Pinpoint the cell where the given text exists, returning its [x, y] midpoint coordinate. 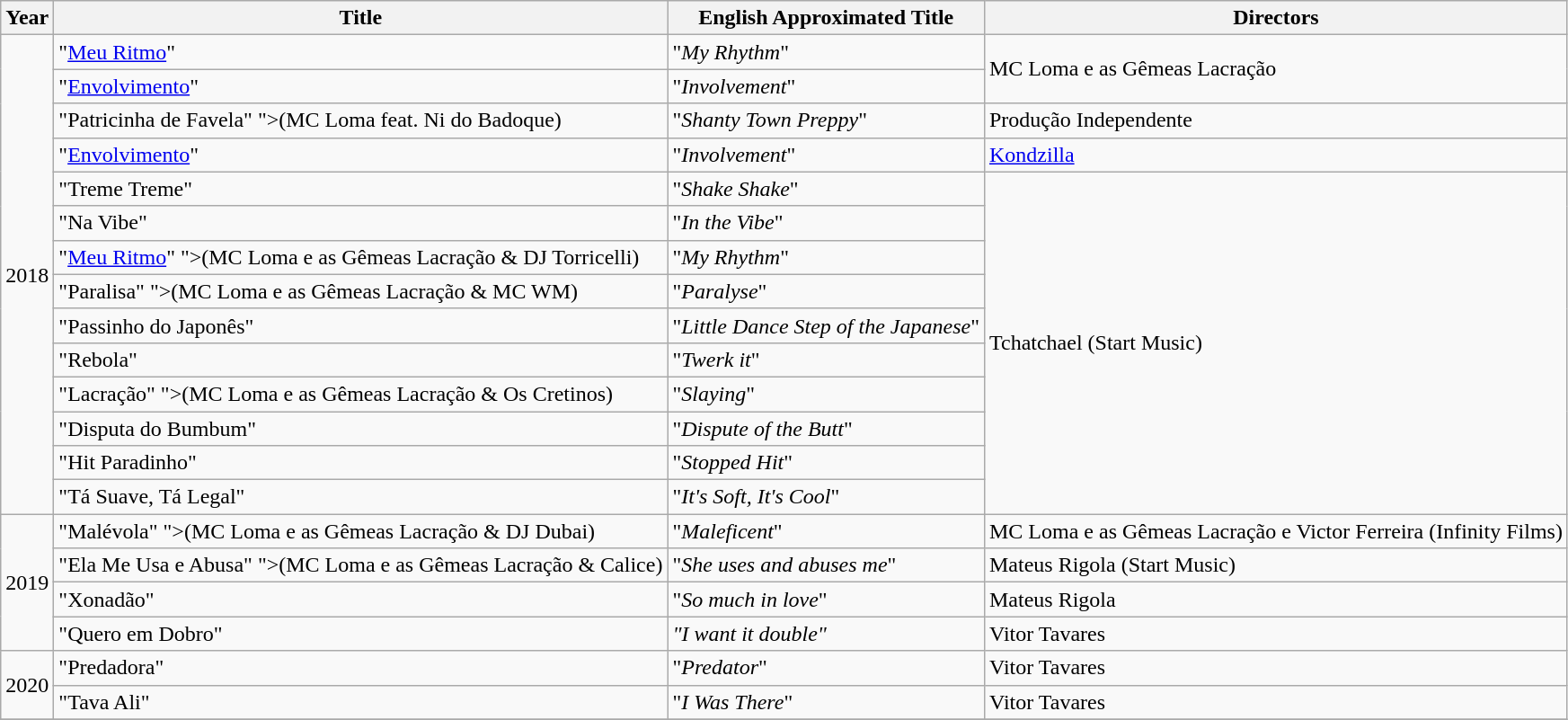
"Passinho do Japonês" [361, 325]
"Predadora" [361, 668]
"In the Vibe" [827, 223]
MC Loma e as Gêmeas Lacração e Victor Ferreira (Infinity Films) [1276, 531]
"Meu Ritmo" ">(MC Loma e as Gêmeas Lacração & DJ Torricelli) [361, 257]
Mateus Rigola [1276, 600]
"Tá Suave, Tá Legal" [361, 497]
"Meu Ritmo" [361, 52]
"Predator" [827, 668]
Kondzilla [1276, 155]
"Paralisa" ">(MC Loma e as Gêmeas Lacração & MC WM) [361, 291]
"Quero em Dobro" [361, 634]
"Slaying" [827, 394]
"Stopped Hit" [827, 463]
MC Loma e as Gêmeas Lacração [1276, 69]
"Twerk it" [827, 360]
"Shake Shake" [827, 189]
2020 [27, 685]
"I Was There" [827, 702]
Directors [1276, 18]
2018 [27, 275]
2019 [27, 582]
"Paralyse" [827, 291]
English Approximated Title [827, 18]
"Lacração" ">(MC Loma e as Gêmeas Lacração & Os Cretinos) [361, 394]
"Little Dance Step of the Japanese" [827, 325]
Produção Independente [1276, 120]
"Rebola" [361, 360]
"Treme Treme" [361, 189]
"Shanty Town Preppy" [827, 120]
"Patricinha de Favela" ">(MC Loma feat. Ni do Badoque) [361, 120]
"I want it double" [827, 634]
"Dispute of the Butt" [827, 429]
"Hit Paradinho" [361, 463]
"Maleficent" [827, 531]
"She uses and abuses me" [827, 565]
"It's Soft, It's Cool" [827, 497]
Tchatchael (Start Music) [1276, 343]
Title [361, 18]
Year [27, 18]
"So much in love" [827, 600]
"Tava Ali" [361, 702]
"Malévola" ">(MC Loma e as Gêmeas Lacração & DJ Dubai) [361, 531]
"Na Vibe" [361, 223]
"Disputa do Bumbum" [361, 429]
"Ela Me Usa e Abusa" ">(MC Loma e as Gêmeas Lacração & Calice) [361, 565]
Mateus Rigola (Start Music) [1276, 565]
"Xonadão" [361, 600]
